Identify which cell holds the provided text, then report its (x, y) central coordinate. 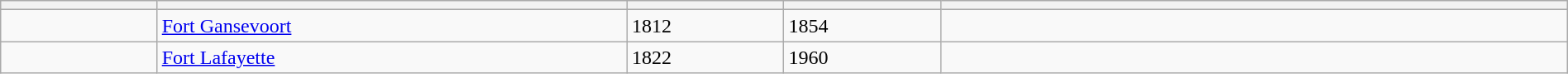
Fort Lafayette (392, 57)
1854 (862, 26)
Fort Gansevoort (392, 26)
1822 (706, 57)
1960 (862, 57)
1812 (706, 26)
